From the cell containing the given text, extract its center point as [X, Y] coordinate. 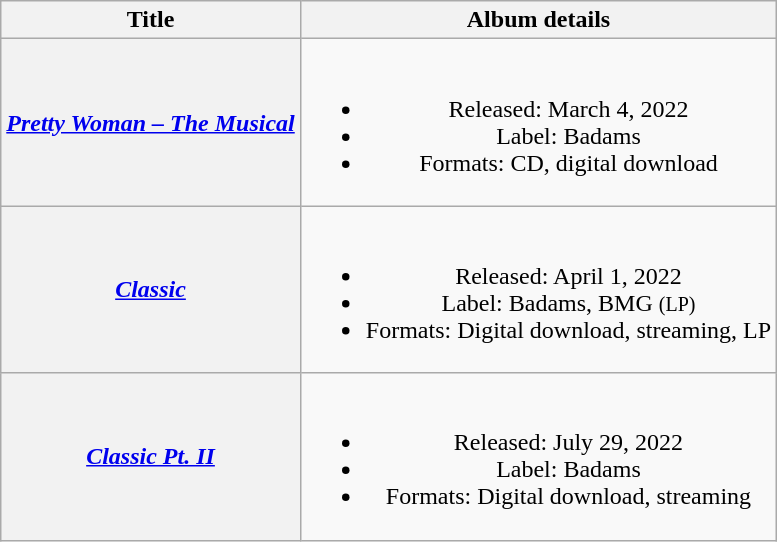
Classic [151, 290]
Released: March 4, 2022Label: BadamsFormats: CD, digital download [538, 122]
Classic Pt. II [151, 456]
Pretty Woman – The Musical [151, 122]
Title [151, 20]
Album details [538, 20]
Released: July 29, 2022Label: BadamsFormats: Digital download, streaming [538, 456]
Released: April 1, 2022Label: Badams, BMG (LP)Formats: Digital download, streaming, LP [538, 290]
